Search for the cell housing the specified text and yield its (X, Y) center coordinate. 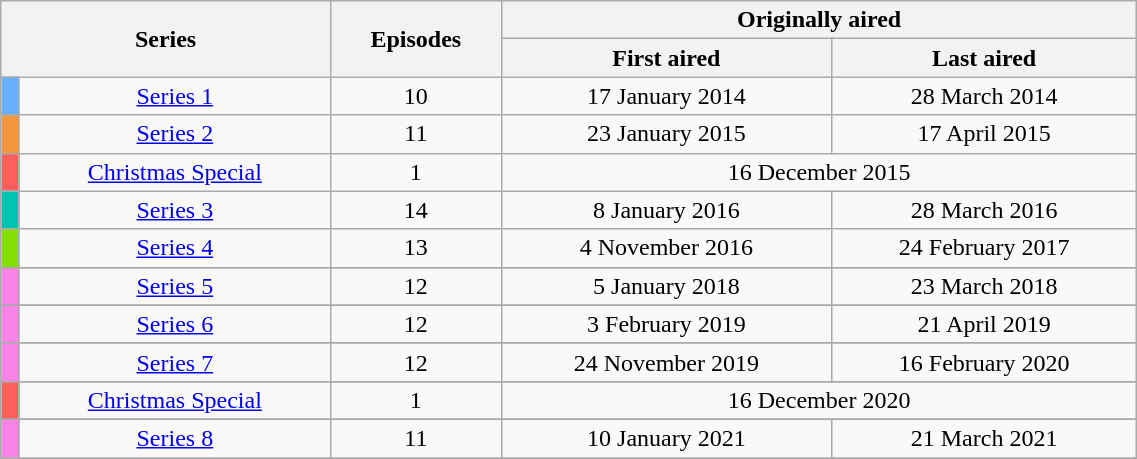
21 March 2021 (984, 438)
3 February 2019 (666, 324)
10 (416, 96)
Last aired (984, 58)
Series 3 (174, 210)
Series 7 (174, 362)
28 March 2014 (984, 96)
Series (166, 39)
First aired (666, 58)
14 (416, 210)
17 January 2014 (666, 96)
4 November 2016 (666, 248)
Series 1 (174, 96)
17 April 2015 (984, 134)
Series 8 (174, 438)
Series 2 (174, 134)
23 January 2015 (666, 134)
Series 6 (174, 324)
16 December 2015 (818, 172)
Series 5 (174, 286)
Series 4 (174, 248)
24 February 2017 (984, 248)
23 March 2018 (984, 286)
5 January 2018 (666, 286)
10 January 2021 (666, 438)
13 (416, 248)
8 January 2016 (666, 210)
24 November 2019 (666, 362)
Episodes (416, 39)
28 March 2016 (984, 210)
21 April 2019 (984, 324)
Originally aired (818, 20)
16 February 2020 (984, 362)
16 December 2020 (818, 400)
